Scan for the cell matching the given text and deliver its [X, Y] coordinate at center. 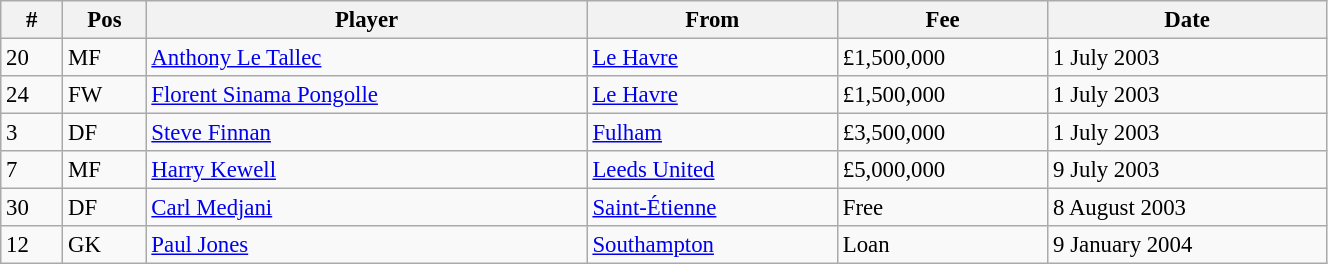
FW [104, 95]
12 [32, 245]
Fee [942, 20]
Loan [942, 245]
# [32, 20]
Player [366, 20]
7 [32, 170]
£3,500,000 [942, 133]
8 August 2003 [1188, 208]
24 [32, 95]
From [712, 20]
Anthony Le Tallec [366, 58]
Steve Finnan [366, 133]
Fulham [712, 133]
Pos [104, 20]
20 [32, 58]
£5,000,000 [942, 170]
Date [1188, 20]
Paul Jones [366, 245]
Florent Sinama Pongolle [366, 95]
Southampton [712, 245]
Carl Medjani [366, 208]
Saint-Étienne [712, 208]
GK [104, 245]
Leeds United [712, 170]
3 [32, 133]
Free [942, 208]
30 [32, 208]
9 January 2004 [1188, 245]
9 July 2003 [1188, 170]
Harry Kewell [366, 170]
